Detect which cell encompasses the target text, then output its (X, Y) center coordinate. 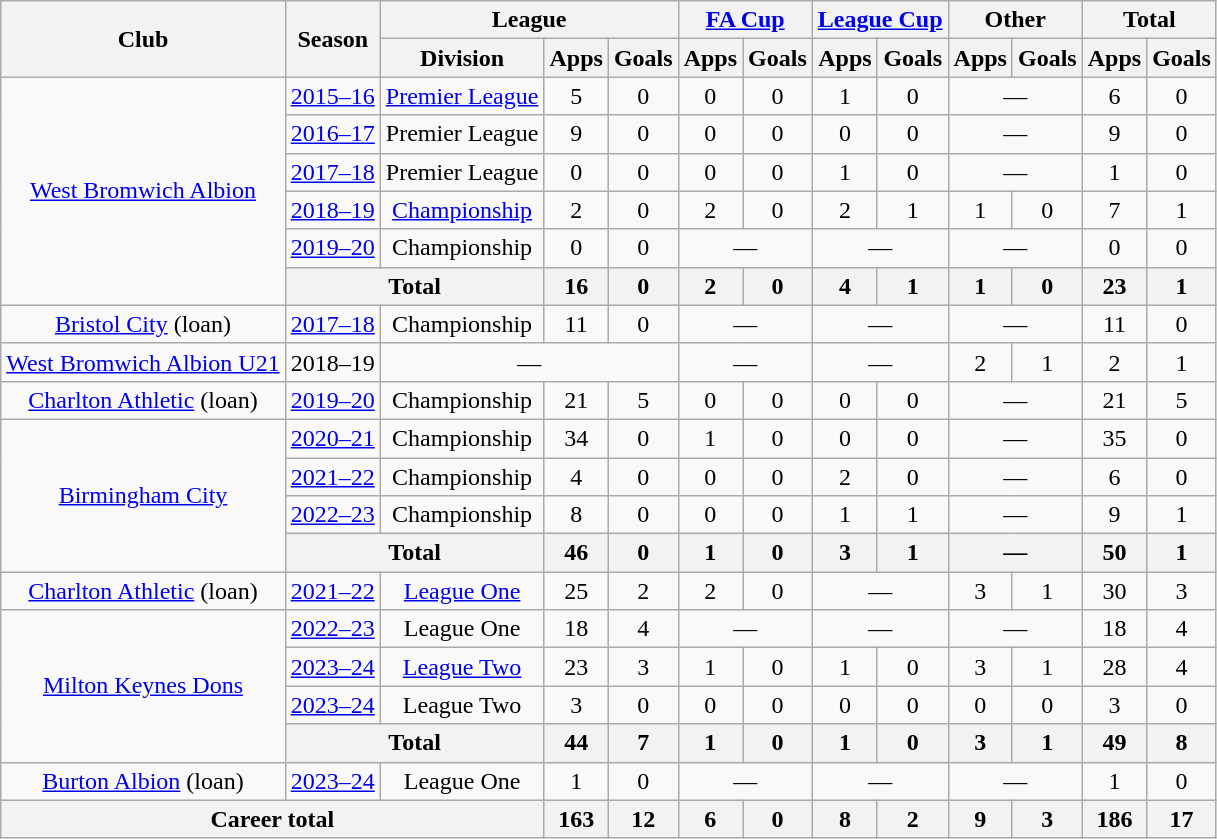
West Bromwich Albion U21 (143, 362)
186 (1114, 819)
League (529, 20)
Milton Keynes Dons (143, 686)
Birmingham City (143, 495)
League Cup (880, 20)
17 (1182, 819)
34 (576, 438)
28 (1114, 667)
Club (143, 39)
16 (576, 286)
Division (462, 58)
30 (1114, 591)
46 (576, 553)
49 (1114, 743)
Career total (272, 819)
44 (576, 743)
Other (1015, 20)
FA Cup (745, 20)
12 (643, 819)
Season (332, 39)
Bristol City (loan) (143, 324)
2015–16 (332, 96)
Burton Albion (loan) (143, 781)
35 (1114, 438)
50 (1114, 553)
2016–17 (332, 134)
163 (576, 819)
2020–21 (332, 438)
25 (576, 591)
West Bromwich Albion (143, 191)
